Detect which cell encompasses the target text, then output its [X, Y] center coordinate. 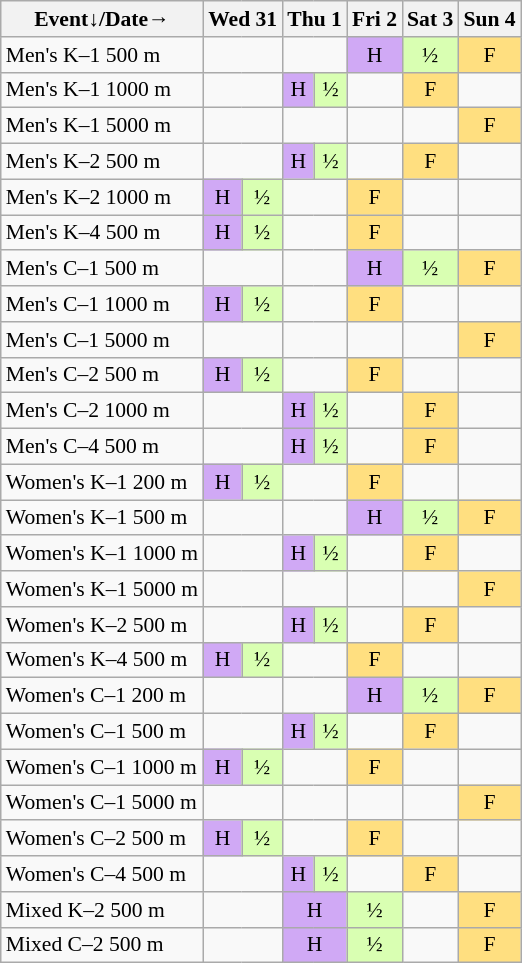
Women's K–1 5000 m [102, 589]
Men's C–1 1000 m [102, 304]
Mixed C–2 500 m [102, 945]
Event↓/Date→ [102, 19]
Women's C–1 5000 m [102, 803]
Men's C–2 1000 m [102, 411]
Men's C–2 500 m [102, 375]
Men's C–1 500 m [102, 269]
Women's K–2 500 m [102, 625]
Wed 31 [242, 19]
Men's K–2 500 m [102, 162]
Women's C–1 500 m [102, 732]
Men's C–4 500 m [102, 447]
Fri 2 [374, 19]
Women's C–2 500 m [102, 839]
Women's C–1 1000 m [102, 767]
Thu 1 [314, 19]
Sat 3 [430, 19]
Women's K–1 200 m [102, 482]
Women's C–1 200 m [102, 696]
Women's K–1 500 m [102, 518]
Men's K–4 500 m [102, 233]
Men's K–1 1000 m [102, 90]
Mixed K–2 500 m [102, 910]
Women's K–4 500 m [102, 660]
Men's C–1 5000 m [102, 340]
Women's K–1 1000 m [102, 554]
Men's K–1 5000 m [102, 126]
Men's K–2 1000 m [102, 197]
Sun 4 [489, 19]
Men's K–1 500 m [102, 55]
Women's C–4 500 m [102, 874]
